Provide the (X, Y) coordinate of the cell's center where the given text is located.  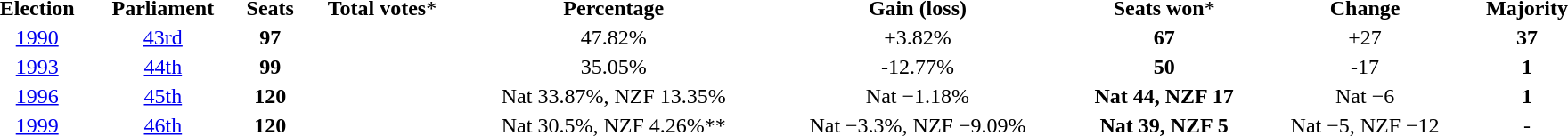
Nat −1.18% (918, 96)
43rd (162, 37)
+3.82% (918, 37)
+27 (1365, 37)
35.05% (614, 67)
44th (162, 67)
99 (270, 67)
Nat −6 (1365, 96)
Nat 33.87%, NZF 13.35% (614, 96)
47.82% (614, 37)
45th (162, 96)
67 (1164, 37)
120 (270, 96)
-12.77% (918, 67)
97 (270, 37)
-17 (1365, 67)
Nat 44, NZF 17 (1164, 96)
50 (1164, 67)
